Determine the (x, y) coordinate at the center of the cell enclosing the given text.  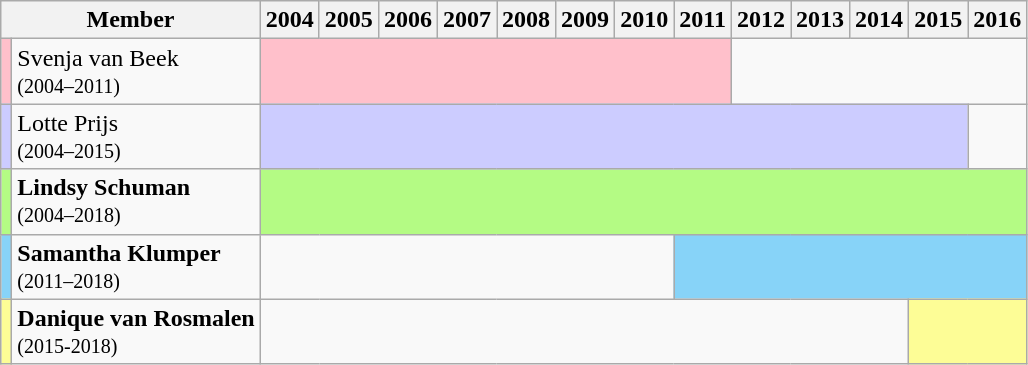
2014 (880, 20)
2012 (760, 20)
Lotte Prijs(2004–2015) (136, 136)
2006 (408, 20)
2009 (586, 20)
2016 (998, 20)
2005 (348, 20)
Samantha Klumper (2011–2018) (136, 266)
2004 (290, 20)
2015 (938, 20)
Danique van Rosmalen(2015-2018) (136, 332)
2013 (820, 20)
Svenja van Beek(2004–2011) (136, 72)
2011 (703, 20)
2007 (466, 20)
2010 (644, 20)
Member (131, 20)
Lindsy Schuman(2004–2018) (136, 202)
2008 (526, 20)
